Search for the cell housing the specified text and yield its [X, Y] center coordinate. 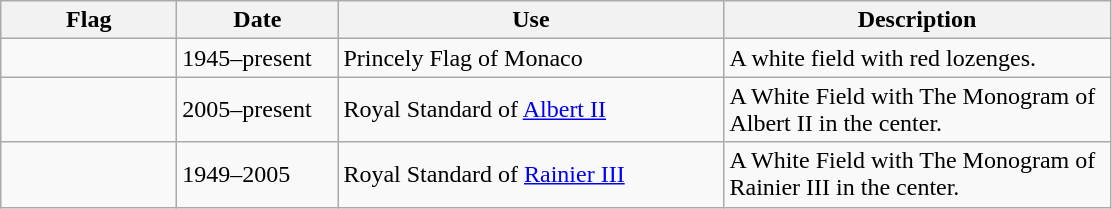
Princely Flag of Monaco [531, 58]
Royal Standard of Albert II [531, 110]
Use [531, 20]
Royal Standard of Rainier III [531, 174]
A White Field with The Monogram of Albert II in the center. [917, 110]
Date [258, 20]
Description [917, 20]
2005–present [258, 110]
A white field with red lozenges. [917, 58]
1949–2005 [258, 174]
A White Field with The Monogram of Rainier III in the center. [917, 174]
1945–present [258, 58]
Flag [89, 20]
